Locate the cell with the specified text and output its (X, Y) center coordinate. 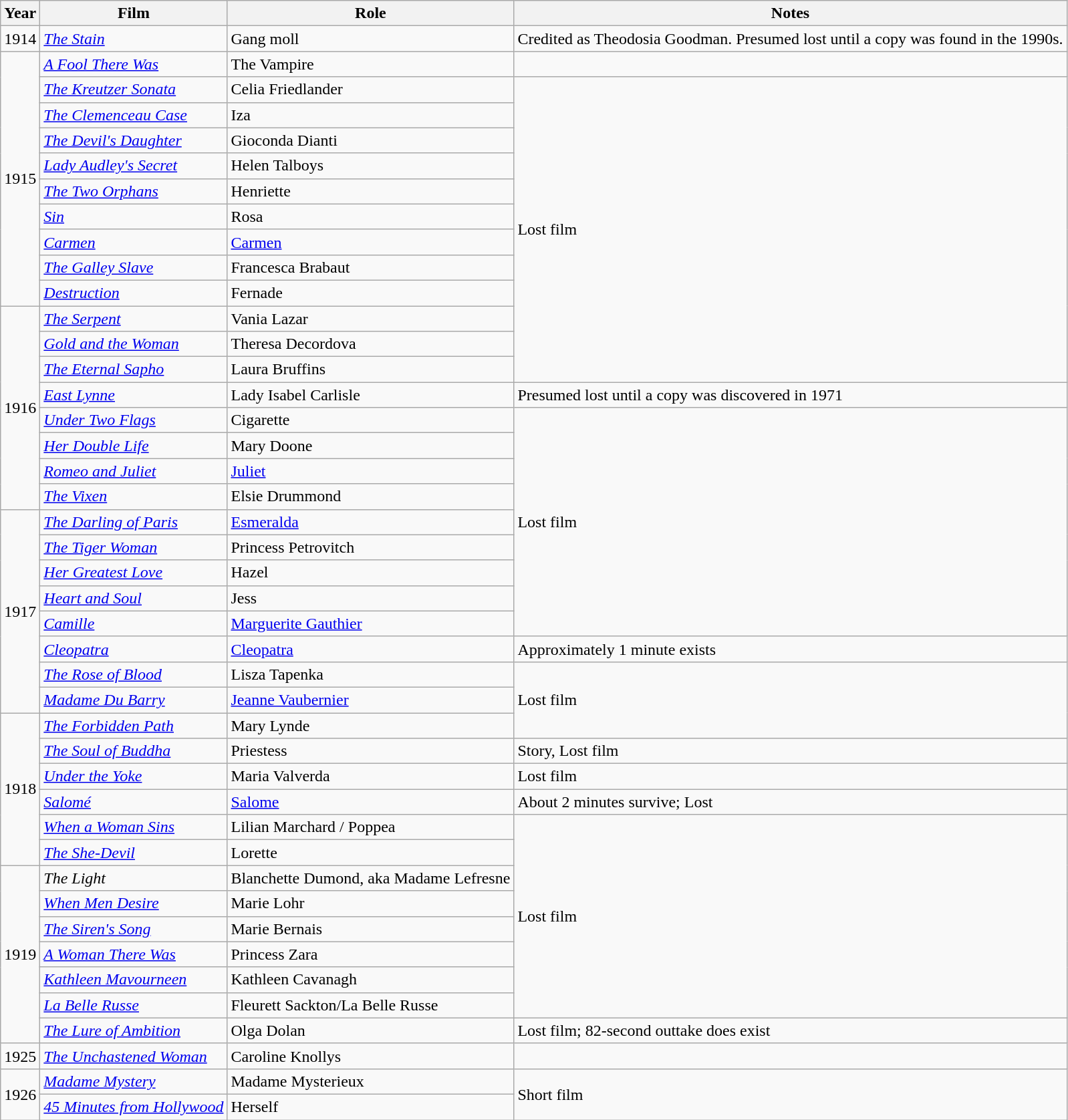
Her Greatest Love (134, 573)
Short film (790, 1094)
Blanchette Dumond, aka Madame Lefresne (370, 878)
Fernade (370, 293)
Under Two Flags (134, 420)
The Galley Slave (134, 267)
Story, Lost film (790, 751)
Fleurett Sackton/La Belle Russe (370, 1005)
Rosa (370, 217)
When Men Desire (134, 903)
Madame Mysterieux (370, 1081)
The Light (134, 878)
Film (134, 13)
Madame Mystery (134, 1081)
Lilian Marchard / Poppea (370, 827)
Mary Lynde (370, 725)
Madame Du Barry (134, 700)
Caroline Knollys (370, 1056)
1919 (20, 954)
Year (20, 13)
Presumed lost until a copy was discovered in 1971 (790, 395)
Notes (790, 13)
Lady Isabel Carlisle (370, 395)
The Forbidden Path (134, 725)
Francesca Brabaut (370, 267)
Kathleen Mavourneen (134, 980)
Destruction (134, 293)
About 2 minutes survive; Lost (790, 802)
1915 (20, 179)
The Rose of Blood (134, 674)
Jeanne Vaubernier (370, 700)
1918 (20, 789)
The Two Orphans (134, 191)
Gold and the Woman (134, 344)
A Fool There Was (134, 64)
1917 (20, 611)
Kathleen Cavanagh (370, 980)
Helen Talboys (370, 166)
Priestess (370, 751)
Vania Lazar (370, 319)
Lisza Tapenka (370, 674)
Camille (134, 623)
Princess Zara (370, 954)
The Clemenceau Case (134, 115)
The Lure of Ambition (134, 1030)
When a Woman Sins (134, 827)
Elsie Drummond (370, 497)
La Belle Russe (134, 1005)
Theresa Decordova (370, 344)
Juliet (370, 471)
Jess (370, 598)
Esmeralda (370, 522)
Her Double Life (134, 446)
1916 (20, 408)
Under the Yoke (134, 777)
Lost film; 82-second outtake does exist (790, 1030)
The She-Devil (134, 853)
Henriette (370, 191)
Laura Bruffins (370, 370)
Marie Bernais (370, 929)
The Devil's Daughter (134, 140)
Approximately 1 minute exists (790, 649)
Hazel (370, 573)
Sin (134, 217)
Marie Lohr (370, 903)
Credited as Theodosia Goodman. Presumed lost until a copy was found in the 1990s. (790, 39)
Gioconda Dianti (370, 140)
The Stain (134, 39)
Lady Audley's Secret (134, 166)
Iza (370, 115)
Olga Dolan (370, 1030)
Heart and Soul (134, 598)
Princess Petrovitch (370, 547)
1926 (20, 1094)
Salomé (134, 802)
The Serpent (134, 319)
The Kreutzer Sonata (134, 90)
Maria Valverda (370, 777)
Celia Friedlander (370, 90)
The Vampire (370, 64)
The Unchastened Woman (134, 1056)
Role (370, 13)
The Tiger Woman (134, 547)
The Vixen (134, 497)
The Soul of Buddha (134, 751)
Mary Doone (370, 446)
1925 (20, 1056)
Herself (370, 1107)
45 Minutes from Hollywood (134, 1107)
Romeo and Juliet (134, 471)
East Lynne (134, 395)
Marguerite Gauthier (370, 623)
Salome (370, 802)
The Eternal Sapho (134, 370)
A Woman There Was (134, 954)
Lorette (370, 853)
Cigarette (370, 420)
The Siren's Song (134, 929)
1914 (20, 39)
The Darling of Paris (134, 522)
Gang moll (370, 39)
